For the text-containing cell, return its midpoint in [X, Y] coordinate format. 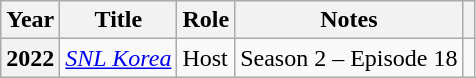
SNL Korea [118, 58]
Host [206, 58]
Notes [349, 20]
Season 2 – Episode 18 [349, 58]
Title [118, 20]
Year [30, 20]
2022 [30, 58]
Role [206, 20]
